Provide the [X, Y] coordinate of the cell's center where the given text is located.  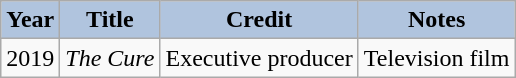
2019 [30, 58]
Year [30, 20]
Title [110, 20]
Television film [436, 58]
Executive producer [259, 58]
Credit [259, 20]
The Cure [110, 58]
Notes [436, 20]
